For the text-containing cell, return its midpoint in (x, y) coordinate format. 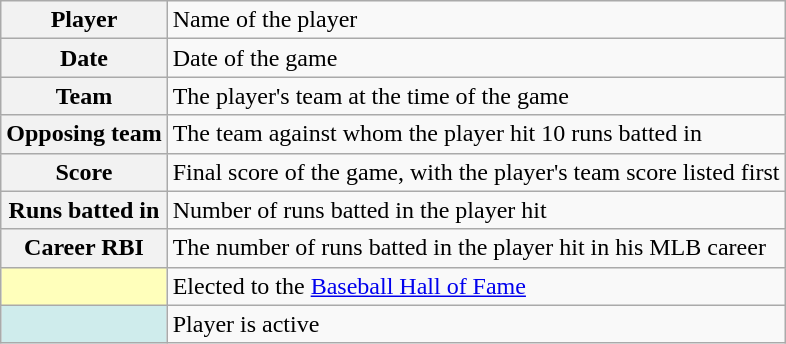
Date (84, 58)
The player's team at the time of the game (476, 96)
Career RBI (84, 248)
Score (84, 172)
Final score of the game, with the player's team score listed first (476, 172)
Number of runs batted in the player hit (476, 210)
Player (84, 20)
Player is active (476, 324)
Elected to the Baseball Hall of Fame (476, 286)
Date of the game (476, 58)
Team (84, 96)
The number of runs batted in the player hit in his MLB career (476, 248)
Name of the player (476, 20)
The team against whom the player hit 10 runs batted in (476, 134)
Opposing team (84, 134)
Runs batted in (84, 210)
